Capture the cell that displays the provided text and extract its [x, y] central coordinate. 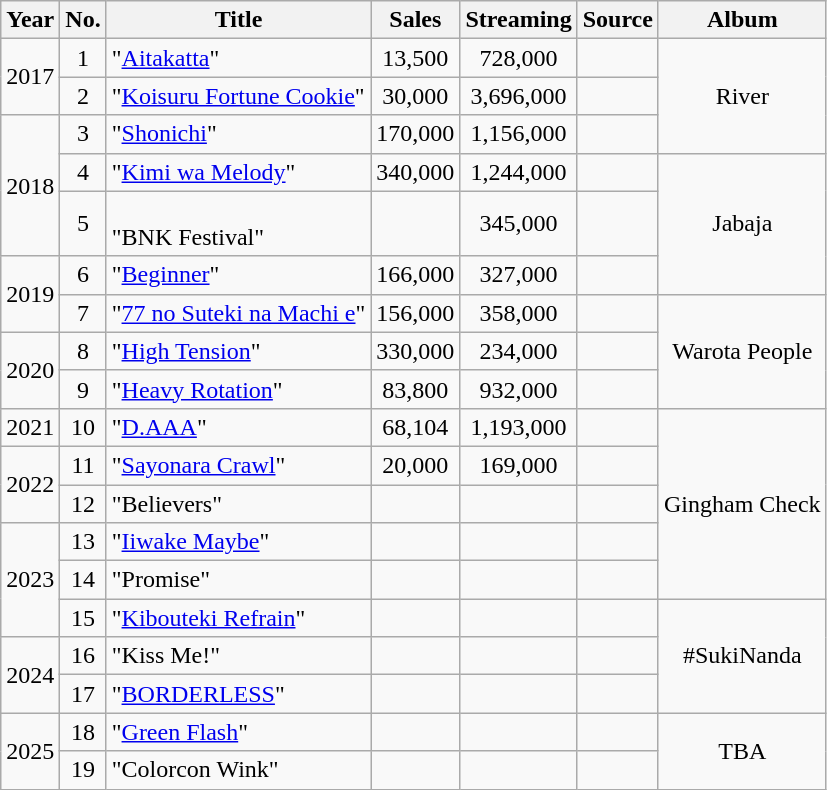
1 [83, 58]
6 [83, 275]
68,104 [416, 427]
1,156,000 [518, 134]
10 [83, 427]
Warota People [742, 351]
30,000 [416, 96]
5 [83, 224]
358,000 [518, 313]
#SukiNanda [742, 656]
9 [83, 389]
Sales [416, 20]
345,000 [518, 224]
4 [83, 172]
18 [83, 732]
3,696,000 [518, 96]
17 [83, 694]
1,244,000 [518, 172]
932,000 [518, 389]
12 [83, 503]
11 [83, 465]
"Kibouteki Refrain" [238, 618]
"High Tension" [238, 351]
"Believers" [238, 503]
2017 [30, 77]
330,000 [416, 351]
13,500 [416, 58]
Album [742, 20]
Gingham Check [742, 503]
2019 [30, 294]
No. [83, 20]
"Kiss Me!" [238, 656]
2 [83, 96]
"Promise" [238, 580]
Title [238, 20]
Streaming [518, 20]
"77 no Suteki na Machi e" [238, 313]
"BORDERLESS" [238, 694]
234,000 [518, 351]
2023 [30, 580]
"Aitakatta" [238, 58]
19 [83, 770]
83,800 [416, 389]
Source [618, 20]
"D.AAA" [238, 427]
2022 [30, 484]
1,193,000 [518, 427]
340,000 [416, 172]
Year [30, 20]
"Green Flash" [238, 732]
14 [83, 580]
7 [83, 313]
728,000 [518, 58]
2024 [30, 675]
3 [83, 134]
16 [83, 656]
"Kimi wa Melody" [238, 172]
20,000 [416, 465]
"Iiwake Maybe" [238, 542]
"BNK Festival" [238, 224]
156,000 [416, 313]
166,000 [416, 275]
"Shonichi" [238, 134]
2020 [30, 370]
River [742, 96]
TBA [742, 751]
"Koisuru Fortune Cookie" [238, 96]
15 [83, 618]
170,000 [416, 134]
2021 [30, 427]
13 [83, 542]
"Heavy Rotation" [238, 389]
2018 [30, 186]
"Sayonara Crawl" [238, 465]
2025 [30, 751]
8 [83, 351]
"Colorcon Wink" [238, 770]
"Beginner" [238, 275]
Jabaja [742, 224]
169,000 [518, 465]
327,000 [518, 275]
